Search for the cell housing the specified text and yield its [x, y] center coordinate. 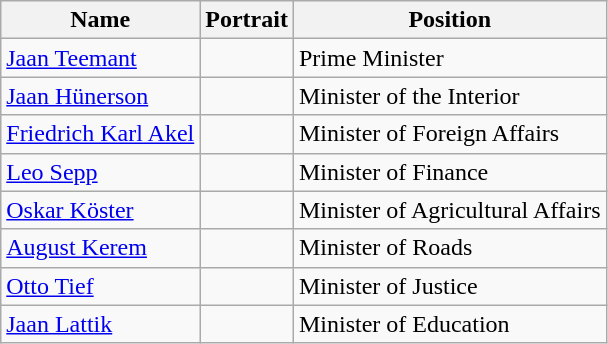
Oskar Köster [100, 210]
Minister of Education [450, 324]
Prime Minister [450, 58]
Jaan Lattik [100, 324]
Minister of Foreign Affairs [450, 134]
Jaan Teemant [100, 58]
Jaan Hünerson [100, 96]
Minister of the Interior [450, 96]
Minister of Justice [450, 286]
Minister of Agricultural Affairs [450, 210]
Otto Tief [100, 286]
Minister of Finance [450, 172]
August Kerem [100, 248]
Minister of Roads [450, 248]
Name [100, 20]
Portrait [247, 20]
Friedrich Karl Akel [100, 134]
Leo Sepp [100, 172]
Position [450, 20]
